For the text-containing cell, return its midpoint in (x, y) coordinate format. 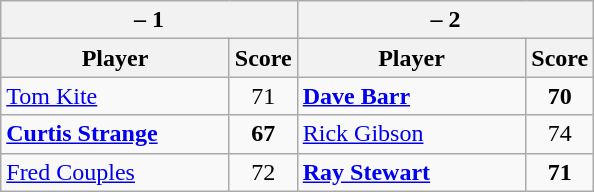
Curtis Strange (116, 134)
Dave Barr (412, 96)
Tom Kite (116, 96)
67 (263, 134)
74 (560, 134)
70 (560, 96)
– 1 (150, 20)
Rick Gibson (412, 134)
Ray Stewart (412, 172)
72 (263, 172)
– 2 (446, 20)
Fred Couples (116, 172)
